Provide the (x, y) coordinate of the cell's center where the given text is located.  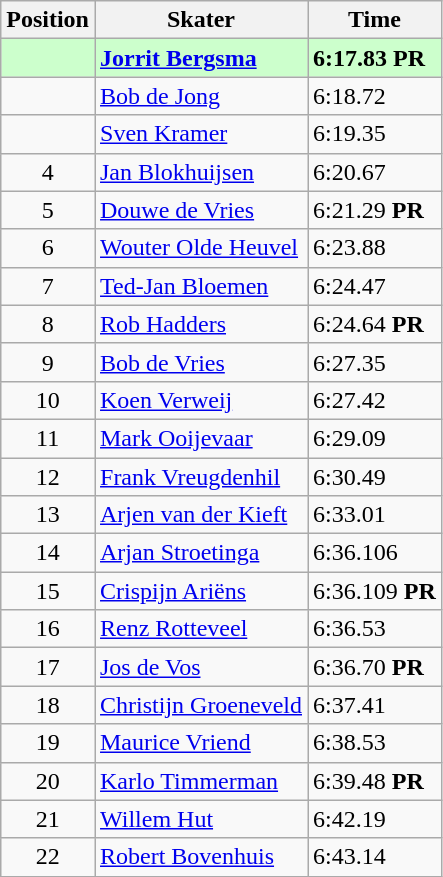
Jorrit Bergsma (200, 58)
Crispijn Ariëns (200, 591)
Frank Vreugdenhil (200, 477)
6:38.53 (375, 743)
22 (48, 857)
10 (48, 400)
19 (48, 743)
18 (48, 705)
Douwe de Vries (200, 210)
Karlo Timmerman (200, 781)
6:30.49 (375, 477)
Arjan Stroetinga (200, 553)
15 (48, 591)
6:27.42 (375, 400)
Bob de Vries (200, 362)
Renz Rotteveel (200, 629)
6:17.83 PR (375, 58)
7 (48, 286)
6:20.67 (375, 172)
Mark Ooijevaar (200, 438)
Wouter Olde Heuvel (200, 248)
6:18.72 (375, 96)
6:36.70 PR (375, 667)
6:36.53 (375, 629)
Time (375, 20)
6:43.14 (375, 857)
20 (48, 781)
6:42.19 (375, 819)
11 (48, 438)
14 (48, 553)
6:19.35 (375, 134)
Sven Kramer (200, 134)
6:23.88 (375, 248)
6:21.29 PR (375, 210)
6:37.41 (375, 705)
Maurice Vriend (200, 743)
6:36.106 (375, 553)
9 (48, 362)
16 (48, 629)
8 (48, 324)
4 (48, 172)
12 (48, 477)
13 (48, 515)
6:27.35 (375, 362)
Jan Blokhuijsen (200, 172)
Jos de Vos (200, 667)
Rob Hadders (200, 324)
6:24.64 PR (375, 324)
Koen Verweij (200, 400)
Willem Hut (200, 819)
Bob de Jong (200, 96)
6 (48, 248)
5 (48, 210)
6:39.48 PR (375, 781)
6:29.09 (375, 438)
Arjen van der Kieft (200, 515)
Robert Bovenhuis (200, 857)
Christijn Groeneveld (200, 705)
17 (48, 667)
6:24.47 (375, 286)
Ted-Jan Bloemen (200, 286)
21 (48, 819)
6:36.109 PR (375, 591)
Skater (200, 20)
Position (48, 20)
6:33.01 (375, 515)
